Provide the (x, y) coordinate of the cell's center where the given text is located.  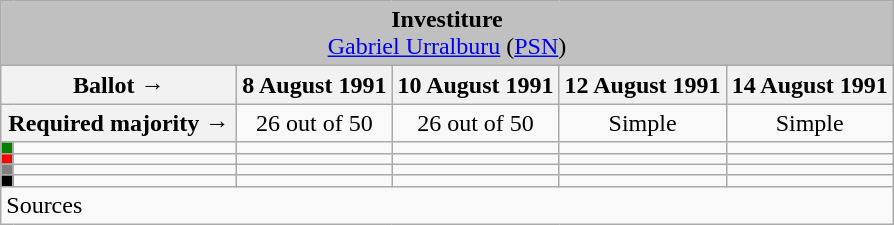
10 August 1991 (476, 85)
Ballot → (119, 85)
Required majority → (119, 123)
8 August 1991 (314, 85)
Sources (447, 205)
14 August 1991 (810, 85)
12 August 1991 (642, 85)
InvestitureGabriel Urralburu (PSN) (447, 34)
